Locate the cell with the specified text and output its [x, y] center coordinate. 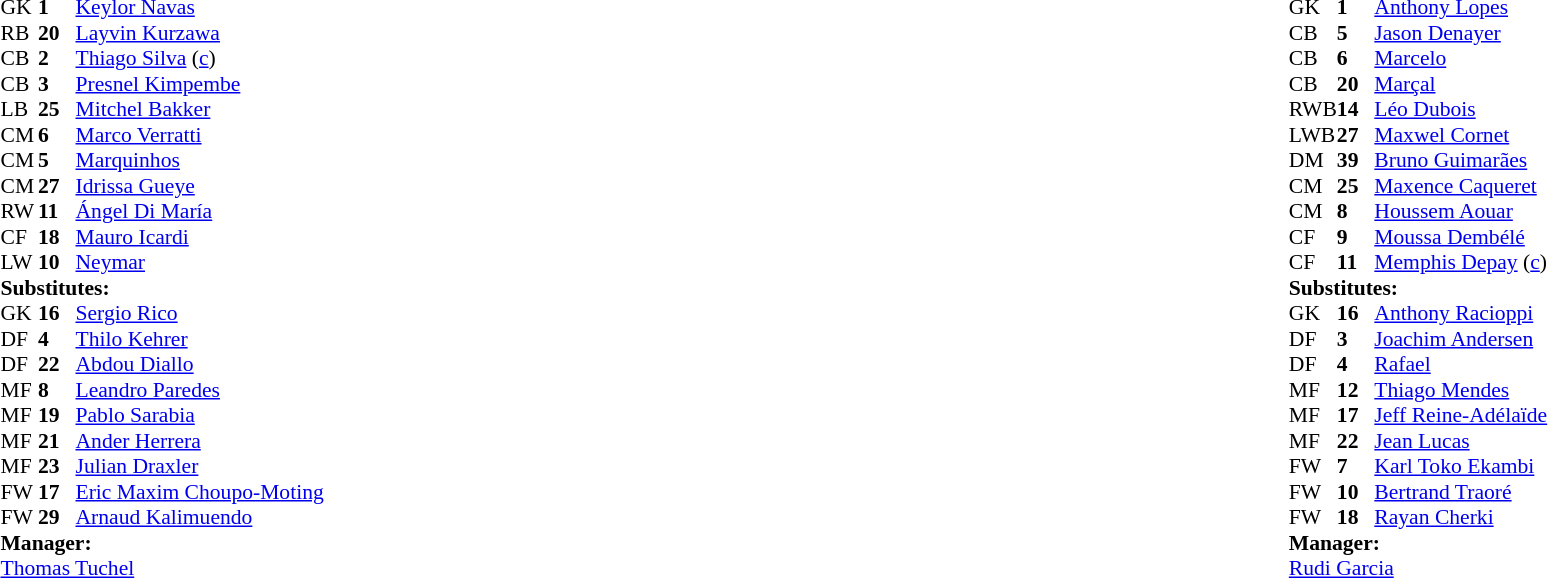
Sergio Rico [200, 313]
21 [57, 441]
Ángel Di María [200, 211]
Layvin Kurzawa [200, 33]
29 [57, 517]
RWB [1313, 109]
Maxence Caqueret [1460, 186]
Leandro Paredes [200, 390]
Joachim Andersen [1460, 339]
Presnel Kimpembe [200, 84]
Mitchel Bakker [200, 109]
Thilo Kehrer [200, 339]
Moussa Dembélé [1460, 237]
Thiago Mendes [1460, 390]
Anthony Racioppi [1460, 313]
Julian Draxler [200, 467]
LB [19, 109]
Arnaud Kalimuendo [200, 517]
Eric Maxim Choupo-Moting [200, 492]
Idrissa Gueye [200, 186]
2 [57, 59]
Bruno Guimarães [1460, 161]
Houssem Aouar [1460, 211]
LW [19, 263]
RB [19, 33]
Jeff Reine-Adélaïde [1460, 415]
Rayan Cherki [1460, 517]
Jason Denayer [1460, 33]
Neymar [200, 263]
Rafael [1460, 365]
Marçal [1460, 84]
Thiago Silva (c) [200, 59]
Jean Lucas [1460, 441]
Maxwel Cornet [1460, 135]
Memphis Depay (c) [1460, 263]
Mauro Icardi [200, 237]
Pablo Sarabia [200, 415]
DM [1313, 161]
Abdou Diallo [200, 365]
LWB [1313, 135]
12 [1356, 390]
14 [1356, 109]
Marcelo [1460, 59]
9 [1356, 237]
23 [57, 467]
Marquinhos [200, 161]
39 [1356, 161]
RW [19, 211]
Marco Verratti [200, 135]
19 [57, 415]
Léo Dubois [1460, 109]
Karl Toko Ekambi [1460, 467]
Bertrand Traoré [1460, 492]
7 [1356, 467]
Ander Herrera [200, 441]
